Locate the cell with the specified text and output its (x, y) center coordinate. 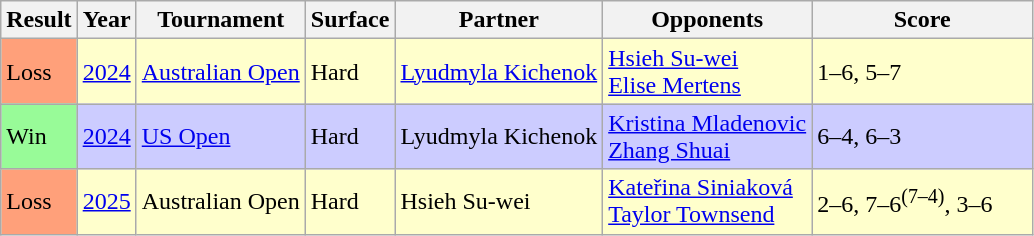
Year (106, 20)
Win (39, 136)
Kateřina Siniaková Taylor Townsend (708, 202)
Partner (499, 20)
Result (39, 20)
1–6, 5–7 (922, 72)
Surface (350, 20)
Opponents (708, 20)
2–6, 7–6(7–4), 3–6 (922, 202)
Score (922, 20)
Hsieh Su-wei (499, 202)
Kristina Mladenovic Zhang Shuai (708, 136)
6–4, 6–3 (922, 136)
Tournament (220, 20)
US Open (220, 136)
Hsieh Su-wei Elise Mertens (708, 72)
2025 (106, 202)
